For the text-containing cell, return its midpoint in [x, y] coordinate format. 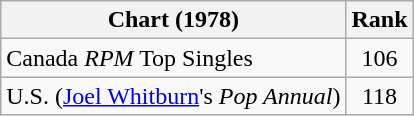
Rank [380, 20]
Chart (1978) [174, 20]
U.S. (Joel Whitburn's Pop Annual) [174, 96]
Canada RPM Top Singles [174, 58]
118 [380, 96]
106 [380, 58]
